Identify which cell holds the provided text, then report its (x, y) central coordinate. 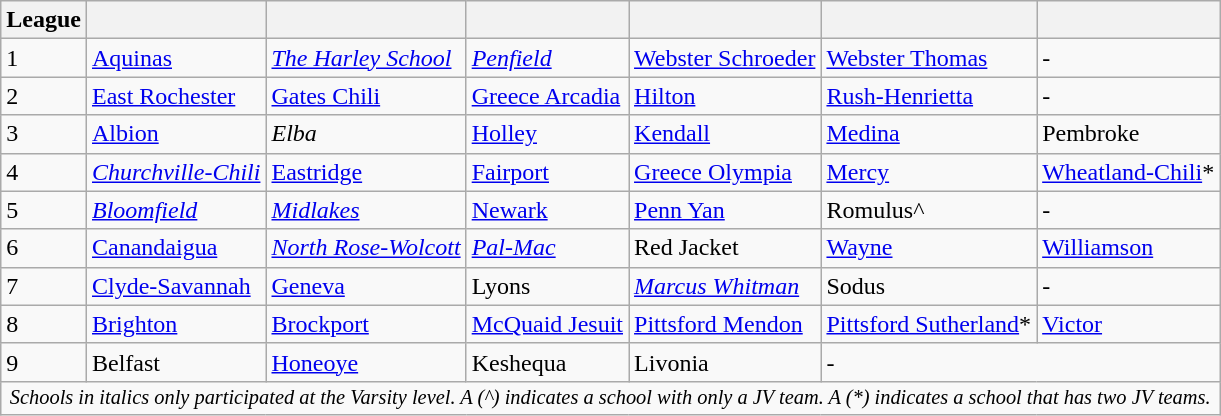
Newark (547, 210)
Eastridge (366, 172)
Holley (547, 134)
Webster Schroeder (725, 58)
Webster Thomas (929, 58)
2 (44, 96)
Wayne (929, 248)
Clyde-Savannah (176, 286)
North Rose-Wolcott (366, 248)
Mercy (929, 172)
8 (44, 324)
Belfast (176, 362)
Penfield (547, 58)
Aquinas (176, 58)
Victor (1128, 324)
Pittsford Sutherland* (929, 324)
1 (44, 58)
The Harley School (366, 58)
Midlakes (366, 210)
Kendall (725, 134)
Medina (929, 134)
Bloomfield (176, 210)
Churchville-Chili (176, 172)
Rush-Henrietta (929, 96)
3 (44, 134)
Sodus (929, 286)
Greece Arcadia (547, 96)
Marcus Whitman (725, 286)
Brockport (366, 324)
5 (44, 210)
4 (44, 172)
Canandaigua (176, 248)
7 (44, 286)
Keshequa (547, 362)
6 (44, 248)
Brighton (176, 324)
Pal-Mac (547, 248)
Gates Chili (366, 96)
Fairport (547, 172)
Pembroke (1128, 134)
Hilton (725, 96)
Albion (176, 134)
East Rochester (176, 96)
Lyons (547, 286)
League (44, 20)
Honeoye (366, 362)
Livonia (725, 362)
Greece Olympia (725, 172)
Geneva (366, 286)
9 (44, 362)
Red Jacket (725, 248)
McQuaid Jesuit (547, 324)
Romulus^ (929, 210)
Penn Yan (725, 210)
Wheatland-Chili* (1128, 172)
Elba (366, 134)
Williamson (1128, 248)
Pittsford Mendon (725, 324)
